Return [X, Y] of the center of cell containing provided text 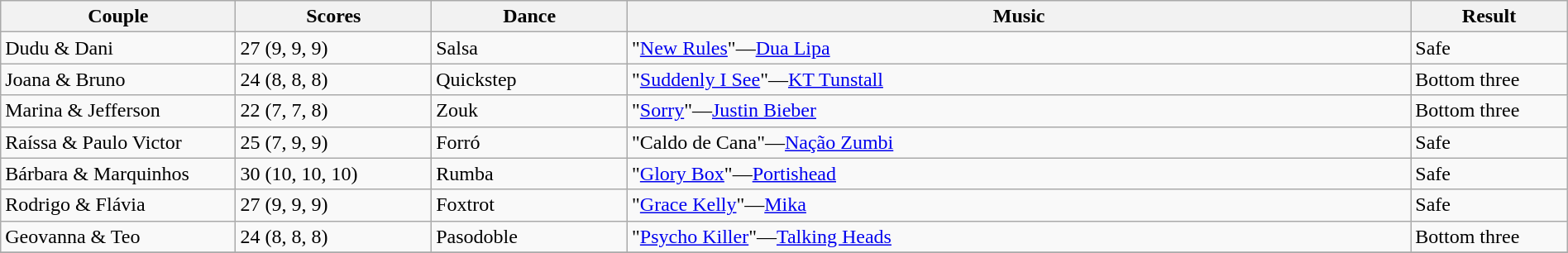
Dudu & Dani [118, 48]
Bárbara & Marquinhos [118, 174]
Scores [334, 17]
"Suddenly I See"—KT Tunstall [1019, 79]
Forró [529, 142]
Couple [118, 17]
"Glory Box"—Portishead [1019, 174]
Quickstep [529, 79]
Dance [529, 17]
"Caldo de Cana"—Nação Zumbi [1019, 142]
Foxtrot [529, 205]
Result [1489, 17]
22 (7, 7, 8) [334, 111]
"Sorry"—Justin Bieber [1019, 111]
Music [1019, 17]
Rodrigo & Flávia [118, 205]
"Grace Kelly"—Mika [1019, 205]
"New Rules"—Dua Lipa [1019, 48]
Marina & Jefferson [118, 111]
Raíssa & Paulo Victor [118, 142]
Rumba [529, 174]
Zouk [529, 111]
30 (10, 10, 10) [334, 174]
Geovanna & Teo [118, 236]
Joana & Bruno [118, 79]
Pasodoble [529, 236]
25 (7, 9, 9) [334, 142]
"Psycho Killer"—Talking Heads [1019, 236]
Salsa [529, 48]
